Find where the given text appears and provide that cell's center as [X, Y] coordinate. 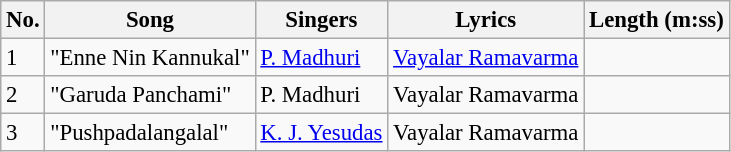
"Enne Nin Kannukal" [150, 58]
Lyrics [486, 20]
"Pushpadalangalal" [150, 133]
"Garuda Panchami" [150, 95]
Length (m:ss) [656, 20]
2 [23, 95]
K. J. Yesudas [322, 133]
3 [23, 133]
No. [23, 20]
1 [23, 58]
Song [150, 20]
Singers [322, 20]
